From the cell containing the given text, extract its center point as [x, y] coordinate. 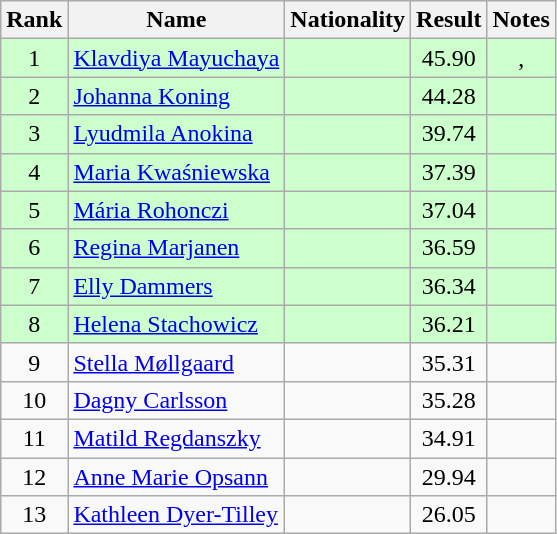
45.90 [449, 58]
Helena Stachowicz [176, 324]
44.28 [449, 96]
1 [34, 58]
5 [34, 210]
11 [34, 438]
36.34 [449, 286]
26.05 [449, 515]
12 [34, 477]
Result [449, 20]
Dagny Carlsson [176, 400]
7 [34, 286]
34.91 [449, 438]
37.04 [449, 210]
Kathleen Dyer-Tilley [176, 515]
35.28 [449, 400]
Regina Marjanen [176, 248]
Name [176, 20]
Lyudmila Anokina [176, 134]
, [521, 58]
3 [34, 134]
Mária Rohonczi [176, 210]
4 [34, 172]
37.39 [449, 172]
6 [34, 248]
2 [34, 96]
8 [34, 324]
35.31 [449, 362]
Elly Dammers [176, 286]
Stella Møllgaard [176, 362]
9 [34, 362]
Klavdiya Mayuchaya [176, 58]
36.21 [449, 324]
Maria Kwaśniewska [176, 172]
Anne Marie Opsann [176, 477]
36.59 [449, 248]
29.94 [449, 477]
Rank [34, 20]
Nationality [348, 20]
39.74 [449, 134]
13 [34, 515]
10 [34, 400]
Matild Regdanszky [176, 438]
Johanna Koning [176, 96]
Notes [521, 20]
